Return [x, y] of the center of cell containing provided text 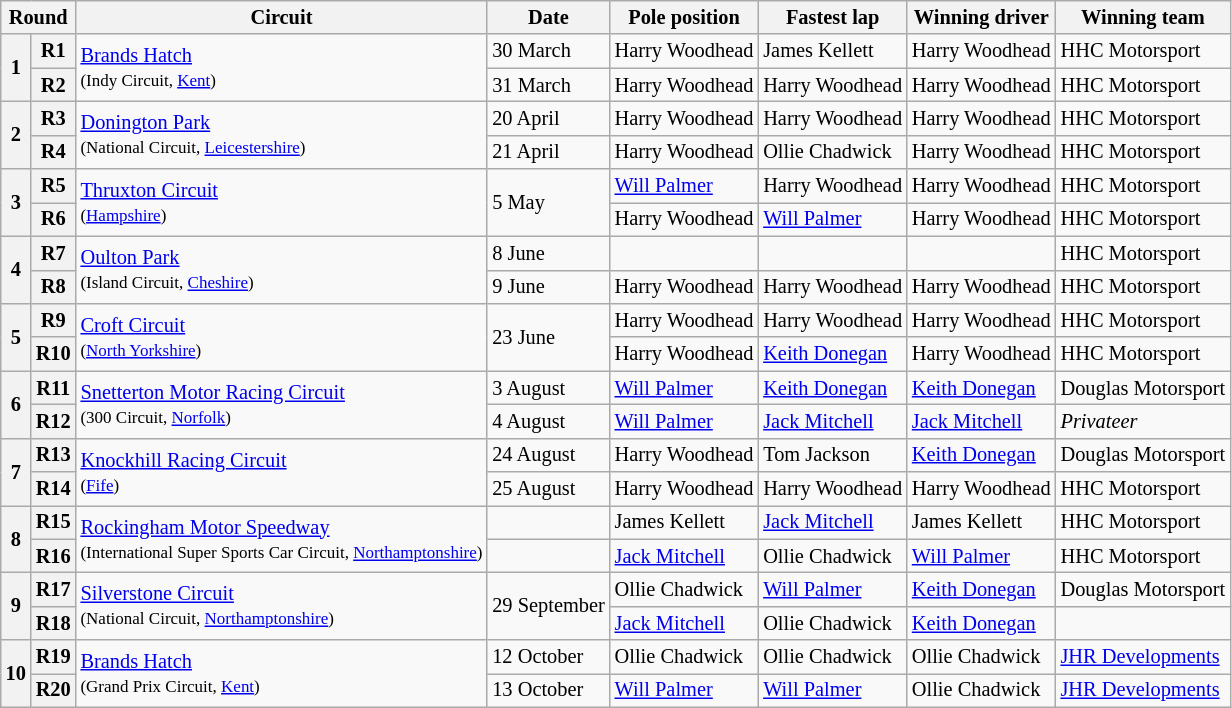
12 October [548, 657]
R16 [54, 556]
Knockhill Racing Circuit(Fife) [282, 472]
Fastest lap [832, 17]
8 [16, 538]
Circuit [282, 17]
Rockingham Motor Speedway(International Super Sports Car Circuit, Northamptonshire) [282, 538]
Privateer [1143, 421]
R2 [54, 85]
1 [16, 68]
Date [548, 17]
5 May [548, 202]
R11 [54, 388]
R4 [54, 152]
R8 [54, 287]
R6 [54, 219]
Brands Hatch(Grand Prix Circuit, Kent) [282, 674]
13 October [548, 690]
Pole position [684, 17]
24 August [548, 455]
Thruxton Circuit(Hampshire) [282, 202]
Snetterton Motor Racing Circuit(300 Circuit, Norfolk) [282, 404]
9 [16, 606]
R5 [54, 186]
R12 [54, 421]
3 August [548, 388]
3 [16, 202]
31 March [548, 85]
Oulton Park(Island Circuit, Cheshire) [282, 270]
Croft Circuit(North Yorkshire) [282, 336]
Winning team [1143, 17]
R15 [54, 522]
R1 [54, 51]
R19 [54, 657]
25 August [548, 489]
29 September [548, 606]
Silverstone Circuit(National Circuit, Northamptonshire) [282, 606]
6 [16, 404]
R7 [54, 253]
9 June [548, 287]
R10 [54, 354]
R14 [54, 489]
R17 [54, 589]
10 [16, 674]
Tom Jackson [832, 455]
7 [16, 472]
Brands Hatch(Indy Circuit, Kent) [282, 68]
30 March [548, 51]
R9 [54, 320]
Round [38, 17]
4 [16, 270]
23 June [548, 336]
R20 [54, 690]
R18 [54, 623]
4 August [548, 421]
21 April [548, 152]
R3 [54, 118]
5 [16, 336]
Winning driver [982, 17]
R13 [54, 455]
20 April [548, 118]
Donington Park(National Circuit, Leicestershire) [282, 134]
2 [16, 134]
8 June [548, 253]
